Determine the [x, y] coordinate at the center of the cell enclosing the given text.  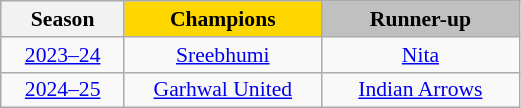
Champions [223, 19]
2023–24 [62, 55]
2024–25 [62, 90]
Season [62, 19]
Nita [421, 55]
Runner-up [421, 19]
Sreebhumi [223, 55]
Indian Arrows [421, 90]
Garhwal United [223, 90]
